Search for the cell housing the specified text and yield its [x, y] center coordinate. 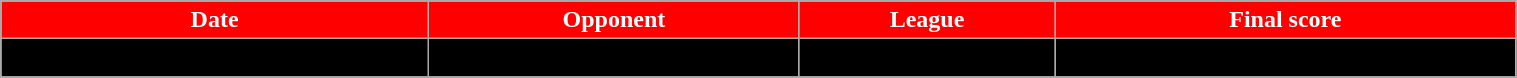
September 23 [215, 58]
IIHF [926, 58]
Final score [1286, 20]
Date [215, 20]
League [926, 20]
Team Japan [614, 58]
Opponent [614, 20]
3-0, Wisconsin [1286, 58]
